From the cell containing the given text, extract its center point as (x, y) coordinate. 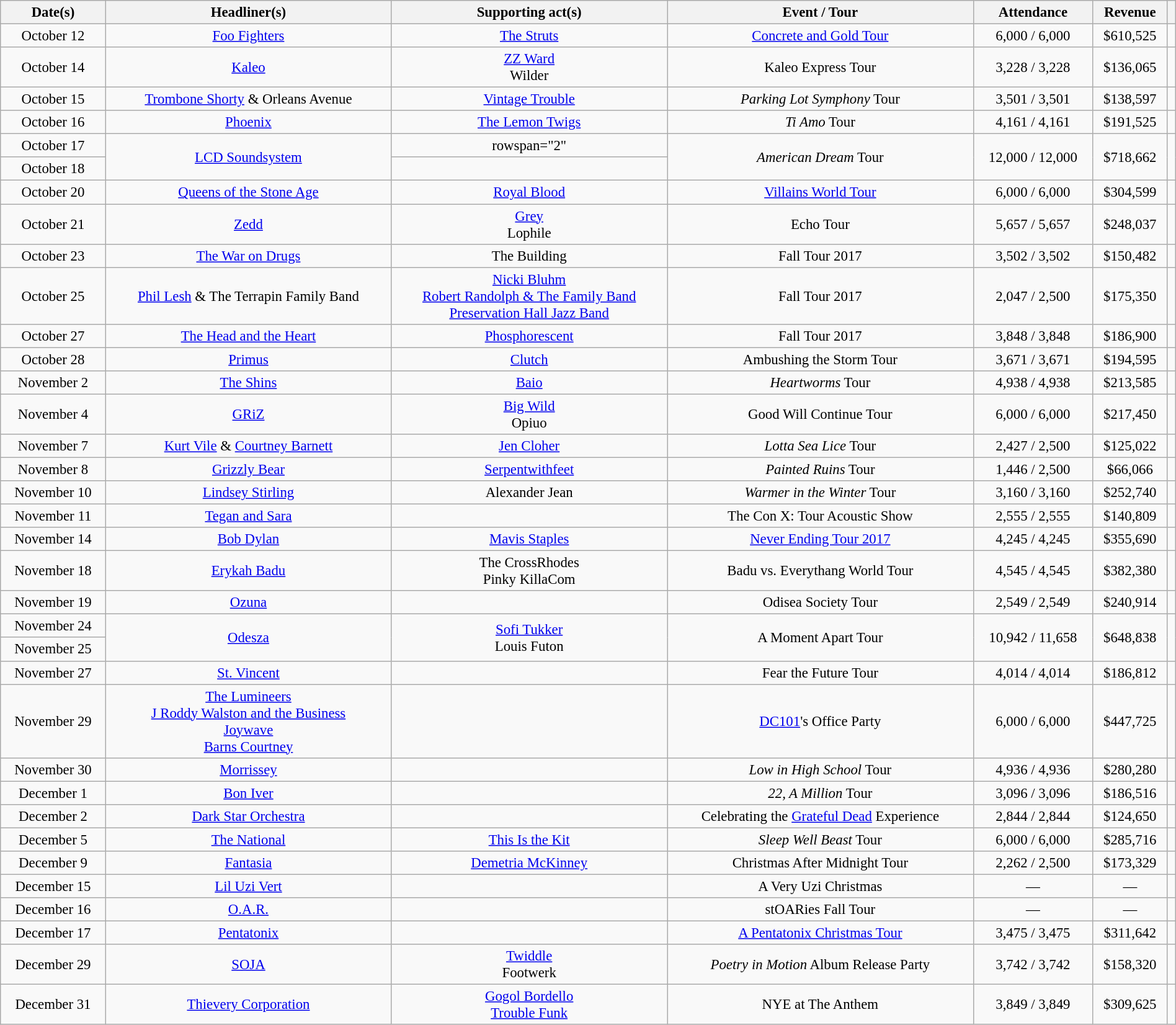
October 15 (53, 99)
Pentatonix (248, 933)
12,000 / 12,000 (1033, 158)
3,096 / 3,096 (1033, 793)
Lindsey Stirling (248, 493)
3,849 / 3,849 (1033, 1005)
The CrossRhodesPinky KillaCom (530, 571)
Clutch (530, 359)
Concrete and Gold Tour (821, 36)
$125,022 (1130, 446)
Trombone Shorty & Orleans Avenue (248, 99)
2,047 / 2,500 (1033, 296)
Lil Uzi Vert (248, 886)
3,671 / 3,671 (1033, 359)
November 8 (53, 469)
Foo Fighters (248, 36)
DC101's Office Party (821, 721)
The Lemon Twigs (530, 122)
$158,320 (1130, 964)
$252,740 (1130, 493)
Big WildOpiuo (530, 414)
November 4 (53, 414)
The War on Drugs (248, 256)
$610,525 (1130, 36)
Painted Ruins Tour (821, 469)
December 9 (53, 863)
$311,642 (1130, 933)
Warmer in the Winter Tour (821, 493)
December 31 (53, 1005)
$194,595 (1130, 359)
October 17 (53, 146)
December 2 (53, 817)
$186,812 (1130, 673)
$217,450 (1130, 414)
ZZ WardWilder (530, 67)
$382,380 (1130, 571)
Serpentwithfeet (530, 469)
2,844 / 2,844 (1033, 817)
TwiddleFootwerk (530, 964)
Phoenix (248, 122)
$136,065 (1130, 67)
Gogol BordelloTrouble Funk (530, 1005)
$175,350 (1130, 296)
The National (248, 839)
November 27 (53, 673)
2,427 / 2,500 (1033, 446)
$213,585 (1130, 383)
A Pentatonix Christmas Tour (821, 933)
A Moment Apart Tour (821, 638)
Royal Blood (530, 192)
$304,599 (1130, 192)
Christmas After Midnight Tour (821, 863)
Echo Tour (821, 225)
American Dream Tour (821, 158)
November 10 (53, 493)
$150,482 (1130, 256)
Parking Lot Symphony Tour (821, 99)
Mavis Staples (530, 539)
November 19 (53, 602)
Event / Tour (821, 12)
$186,900 (1130, 336)
Sleep Well Beast Tour (821, 839)
A Very Uzi Christmas (821, 886)
$66,066 (1130, 469)
$285,716 (1130, 839)
Good Will Continue Tour (821, 414)
Odisea Society Tour (821, 602)
Supporting act(s) (530, 12)
Zedd (248, 225)
$280,280 (1130, 769)
Vintage Trouble (530, 99)
SOJA (248, 964)
October 14 (53, 67)
December 15 (53, 886)
Villains World Tour (821, 192)
$124,650 (1130, 817)
October 12 (53, 36)
2,549 / 2,549 (1033, 602)
Ozuna (248, 602)
Erykah Badu (248, 571)
NYE at The Anthem (821, 1005)
The LumineersJ Roddy Walston and the BusinessJoywaveBarns Courtney (248, 721)
The Shins (248, 383)
4,161 / 4,161 (1033, 122)
October 21 (53, 225)
5,657 / 5,657 (1033, 225)
Kaleo (248, 67)
$186,516 (1130, 793)
November 14 (53, 539)
4,245 / 4,245 (1033, 539)
Bob Dylan (248, 539)
October 18 (53, 169)
Fantasia (248, 863)
O.A.R. (248, 910)
$173,329 (1130, 863)
October 28 (53, 359)
The Con X: Tour Acoustic Show (821, 516)
St. Vincent (248, 673)
The Building (530, 256)
GRiZ (248, 414)
The Struts (530, 36)
October 27 (53, 336)
December 17 (53, 933)
Grizzly Bear (248, 469)
Low in High School Tour (821, 769)
LCD Soundsystem (248, 158)
4,938 / 4,938 (1033, 383)
Odesza (248, 638)
3,501 / 3,501 (1033, 99)
Primus (248, 359)
November 18 (53, 571)
4,936 / 4,936 (1033, 769)
3,475 / 3,475 (1033, 933)
November 29 (53, 721)
The Head and the Heart (248, 336)
Baio (530, 383)
December 29 (53, 964)
Ambushing the Storm Tour (821, 359)
November 7 (53, 446)
December 1 (53, 793)
Headliner(s) (248, 12)
$191,525 (1130, 122)
November 24 (53, 626)
Phil Lesh & The Terrapin Family Band (248, 296)
2,555 / 2,555 (1033, 516)
GreyLophile (530, 225)
November 2 (53, 383)
Queens of the Stone Age (248, 192)
2,262 / 2,500 (1033, 863)
$355,690 (1130, 539)
3,848 / 3,848 (1033, 336)
Demetria McKinney (530, 863)
$140,809 (1130, 516)
Nicki BluhmRobert Randolph & The Family BandPreservation Hall Jazz Band (530, 296)
Ti Amo Tour (821, 122)
Jen Cloher (530, 446)
December 16 (53, 910)
4,545 / 4,545 (1033, 571)
Attendance (1033, 12)
Lotta Sea Lice Tour (821, 446)
3,228 / 3,228 (1033, 67)
Kaleo Express Tour (821, 67)
Tegan and Sara (248, 516)
3,502 / 3,502 (1033, 256)
October 23 (53, 256)
4,014 / 4,014 (1033, 673)
10,942 / 11,658 (1033, 638)
3,160 / 3,160 (1033, 493)
$718,662 (1130, 158)
Date(s) (53, 12)
3,742 / 3,742 (1033, 964)
Poetry in Motion Album Release Party (821, 964)
Revenue (1130, 12)
November 30 (53, 769)
October 16 (53, 122)
22, A Million Tour (821, 793)
Bon Iver (248, 793)
rowspan="2" (530, 146)
Phosphorescent (530, 336)
November 25 (53, 650)
$240,914 (1130, 602)
Fear the Future Tour (821, 673)
Badu vs. Everythang World Tour (821, 571)
This Is the Kit (530, 839)
Never Ending Tour 2017 (821, 539)
1,446 / 2,500 (1033, 469)
October 25 (53, 296)
Alexander Jean (530, 493)
Thievery Corporation (248, 1005)
November 11 (53, 516)
Heartworms Tour (821, 383)
stOARies Fall Tour (821, 910)
$248,037 (1130, 225)
Celebrating the Grateful Dead Experience (821, 817)
Sofi TukkerLouis Futon (530, 638)
Kurt Vile & Courtney Barnett (248, 446)
$309,625 (1130, 1005)
Morrissey (248, 769)
$138,597 (1130, 99)
Dark Star Orchestra (248, 817)
$648,838 (1130, 638)
October 20 (53, 192)
$447,725 (1130, 721)
December 5 (53, 839)
